Capture the cell that displays the provided text and extract its [x, y] central coordinate. 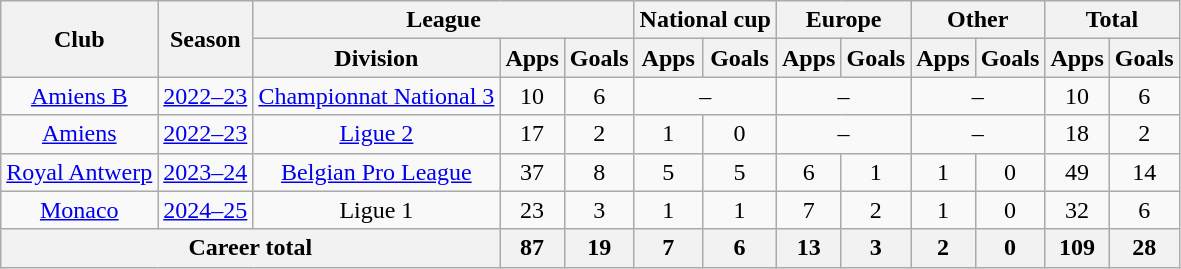
8 [599, 172]
Belgian Pro League [376, 172]
87 [532, 248]
Division [376, 58]
32 [1077, 210]
23 [532, 210]
Club [80, 39]
Season [206, 39]
Ligue 1 [376, 210]
Other [978, 20]
Total [1112, 20]
37 [532, 172]
18 [1077, 134]
Amiens B [80, 96]
Europe [844, 20]
Royal Antwerp [80, 172]
14 [1144, 172]
2023–24 [206, 172]
19 [599, 248]
49 [1077, 172]
Career total [250, 248]
13 [809, 248]
Ligue 2 [376, 134]
Amiens [80, 134]
Championnat National 3 [376, 96]
National cup [705, 20]
28 [1144, 248]
Monaco [80, 210]
17 [532, 134]
2024–25 [206, 210]
109 [1077, 248]
League [444, 20]
